Return the (x, y) coordinate for the center point of the cell that contains the specified text.  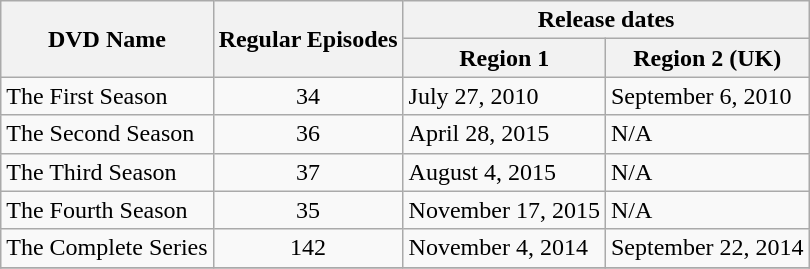
August 4, 2015 (504, 172)
July 27, 2010 (504, 96)
April 28, 2015 (504, 134)
The Fourth Season (107, 210)
36 (308, 134)
The First Season (107, 96)
Region 1 (504, 58)
37 (308, 172)
The Third Season (107, 172)
DVD Name (107, 39)
The Second Season (107, 134)
Release dates (606, 20)
September 22, 2014 (707, 248)
November 4, 2014 (504, 248)
Regular Episodes (308, 39)
November 17, 2015 (504, 210)
35 (308, 210)
34 (308, 96)
Region 2 (UK) (707, 58)
142 (308, 248)
September 6, 2010 (707, 96)
The Complete Series (107, 248)
